Scan for the cell matching the given text and deliver its [X, Y] coordinate at center. 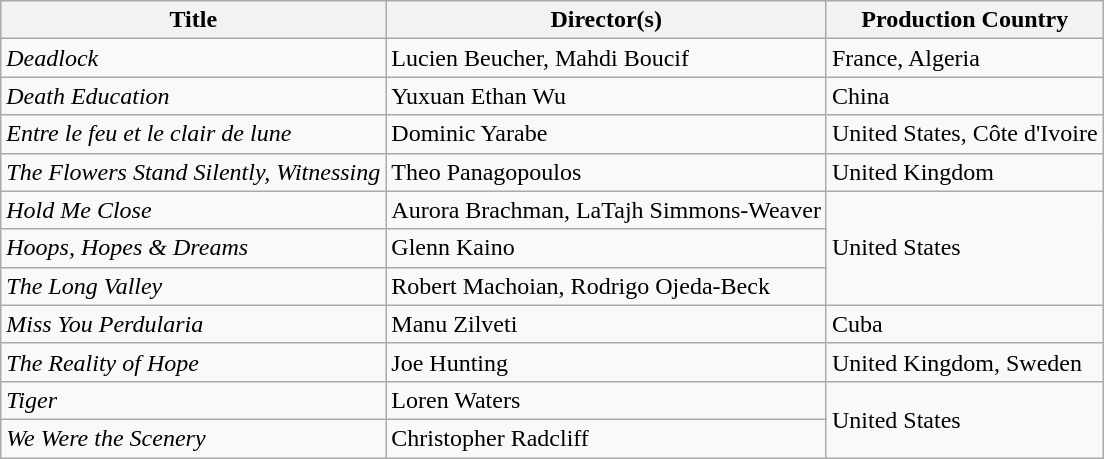
Cuba [964, 324]
We Were the Scenery [194, 438]
Manu Zilveti [606, 324]
Loren Waters [606, 400]
Lucien Beucher, Mahdi Boucif [606, 58]
Director(s) [606, 20]
France, Algeria [964, 58]
Dominic Yarabe [606, 134]
United Kingdom [964, 172]
Deadlock [194, 58]
United States, Côte d'Ivoire [964, 134]
Theo Panagopoulos [606, 172]
The Long Valley [194, 286]
Glenn Kaino [606, 248]
Hoops, Hopes & Dreams [194, 248]
Entre le feu et le clair de lune [194, 134]
Joe Hunting [606, 362]
Aurora Brachman, LaTajh Simmons-Weaver [606, 210]
The Flowers Stand Silently, Witnessing [194, 172]
Robert Machoian, Rodrigo Ojeda-Beck [606, 286]
The Reality of Hope [194, 362]
United Kingdom, Sweden [964, 362]
China [964, 96]
Yuxuan Ethan Wu [606, 96]
Death Education [194, 96]
Production Country [964, 20]
Christopher Radcliff [606, 438]
Hold Me Close [194, 210]
Tiger [194, 400]
Miss You Perdularia [194, 324]
Title [194, 20]
